Find where the given text appears and provide that cell's center as [X, Y] coordinate. 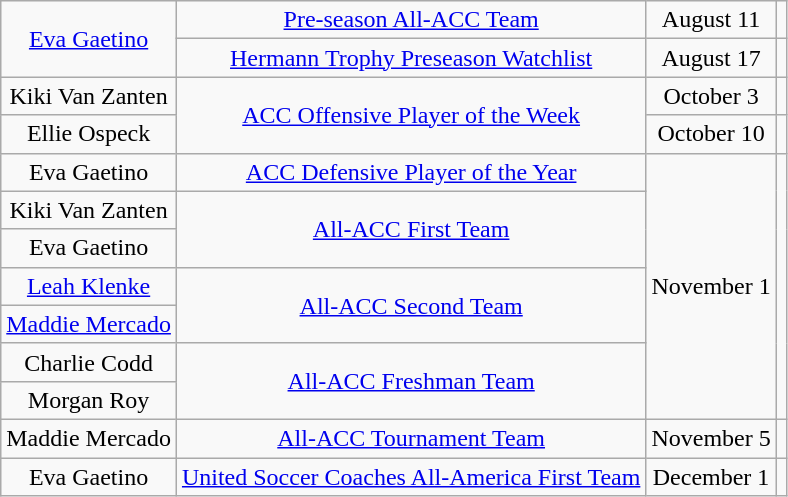
United Soccer Coaches All-America First Team [410, 477]
November 1 [711, 286]
Leah Klenke [89, 286]
Ellie Ospeck [89, 134]
All-ACC Freshman Team [410, 381]
Charlie Codd [89, 362]
August 11 [711, 20]
All-ACC Tournament Team [410, 438]
Morgan Roy [89, 400]
ACC Defensive Player of the Year [410, 172]
Hermann Trophy Preseason Watchlist [410, 58]
Pre-season All-ACC Team [410, 20]
All-ACC Second Team [410, 305]
October 10 [711, 134]
August 17 [711, 58]
All-ACC First Team [410, 229]
October 3 [711, 96]
December 1 [711, 477]
November 5 [711, 438]
ACC Offensive Player of the Week [410, 115]
